Locate the cell with the specified text and output its (x, y) center coordinate. 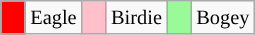
Bogey (222, 17)
Birdie (136, 17)
Eagle (53, 17)
